Scan for the cell matching the given text and deliver its [X, Y] coordinate at center. 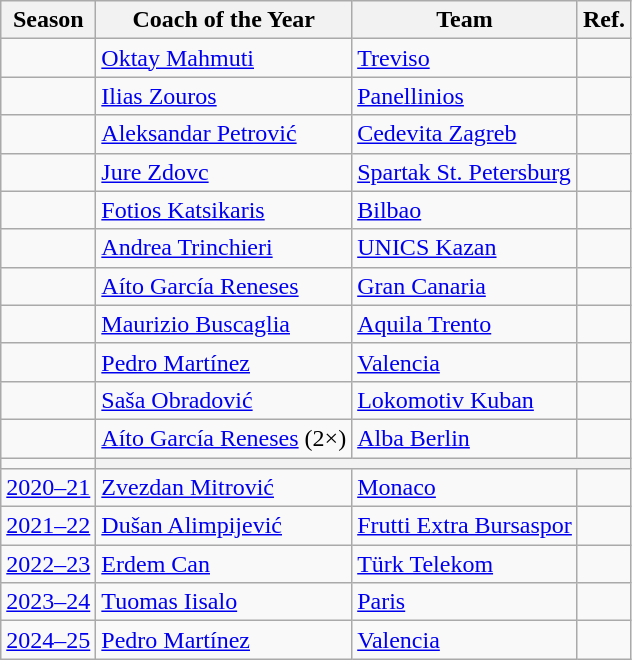
Oktay Mahmuti [224, 58]
2024–25 [48, 640]
2021–22 [48, 526]
Tuomas Iisalo [224, 602]
Aíto García Reneses [224, 286]
Monaco [465, 488]
Treviso [465, 58]
Bilbao [465, 210]
Frutti Extra Bursaspor [465, 526]
Aleksandar Petrović [224, 134]
Season [48, 20]
Türk Telekom [465, 564]
Jure Zdovc [224, 172]
Cedevita Zagreb [465, 134]
Ref. [604, 20]
Panellinios [465, 96]
Spartak St. Petersburg [465, 172]
2020–21 [48, 488]
Gran Canaria [465, 286]
Paris [465, 602]
Erdem Can [224, 564]
2022–23 [48, 564]
Aíto García Reneses (2×) [224, 438]
Zvezdan Mitrović [224, 488]
Alba Berlin [465, 438]
Fotios Katsikaris [224, 210]
Team [465, 20]
Aquila Trento [465, 324]
2023–24 [48, 602]
Lokomotiv Kuban [465, 400]
Dušan Alimpijević [224, 526]
Coach of the Year [224, 20]
Ilias Zouros [224, 96]
Andrea Trinchieri [224, 248]
UNICS Kazan [465, 248]
Saša Obradović [224, 400]
Maurizio Buscaglia [224, 324]
